Search for the cell housing the specified text and yield its (X, Y) center coordinate. 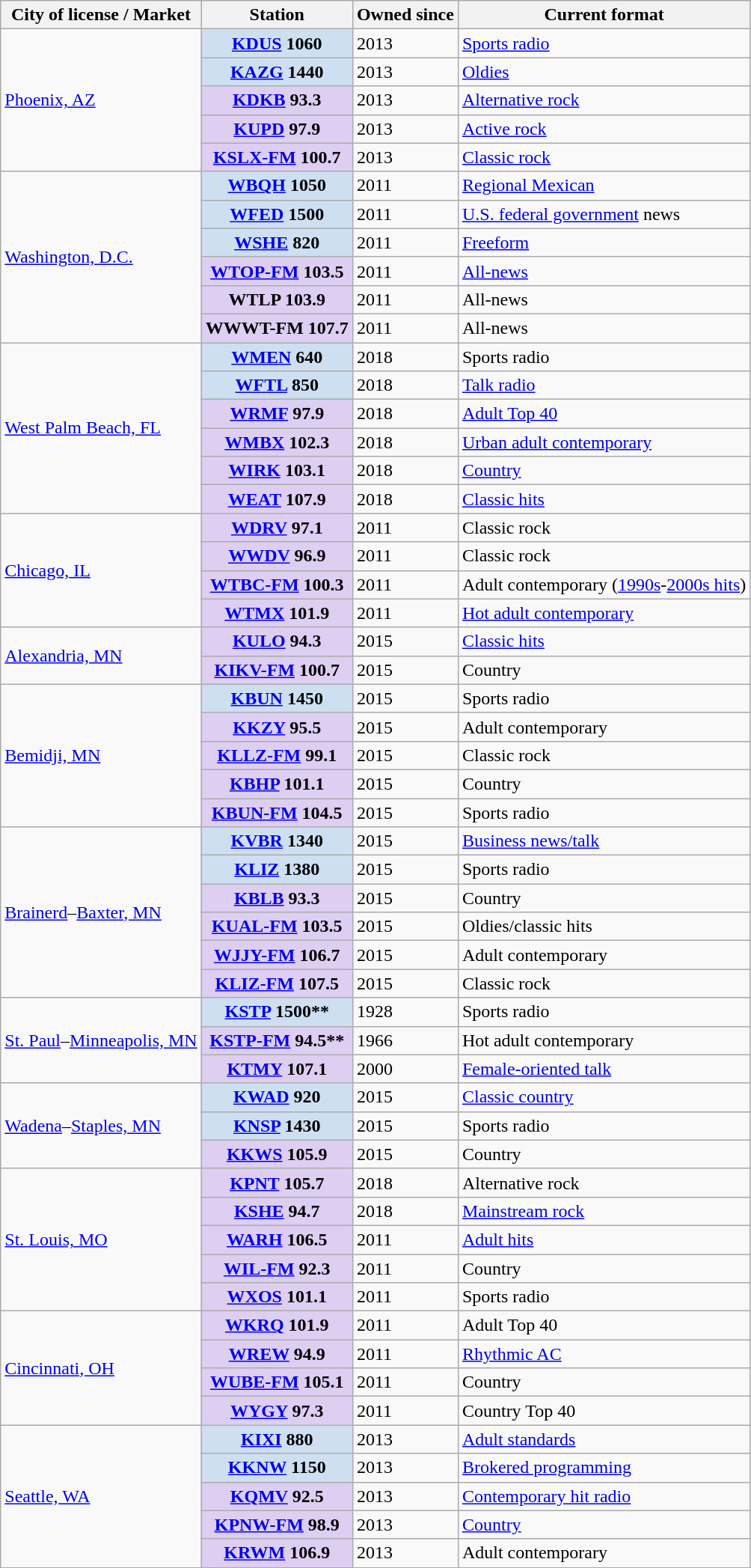
West Palm Beach, FL (101, 428)
WIL-FM 92.3 (277, 1269)
KRWM 106.9 (277, 1553)
KBLB 93.3 (277, 898)
KKNW 1150 (277, 1468)
KIKV-FM 100.7 (277, 670)
KPNT 105.7 (277, 1183)
WEAT 107.9 (277, 499)
KUPD 97.9 (277, 129)
KBUN 1450 (277, 698)
KTMY 107.1 (277, 1069)
1966 (405, 1040)
Seattle, WA (101, 1496)
KKWS 105.9 (277, 1154)
Classic country (604, 1097)
WARH 106.5 (277, 1239)
KSTP-FM 94.5** (277, 1040)
Contemporary hit radio (604, 1496)
KSHE 94.7 (277, 1211)
Bemidji, MN (101, 755)
Owned since (405, 15)
KDKB 93.3 (277, 100)
Regional Mexican (604, 186)
Female-oriented talk (604, 1069)
1928 (405, 1012)
WMBX 102.3 (277, 442)
Adult hits (604, 1239)
WTBC-FM 100.3 (277, 585)
U.S. federal government news (604, 214)
WDRV 97.1 (277, 528)
KBHP 101.1 (277, 784)
St. Paul–Minneapolis, MN (101, 1040)
KWAD 920 (277, 1097)
Freeform (604, 242)
Brokered programming (604, 1468)
Adult standards (604, 1439)
WUBE-FM 105.1 (277, 1382)
WXOS 101.1 (277, 1297)
WTOP-FM 103.5 (277, 271)
WWDV 96.9 (277, 556)
Wadena–Staples, MN (101, 1126)
WRMF 97.9 (277, 414)
Oldies/classic hits (604, 927)
KIXI 880 (277, 1439)
WSHE 820 (277, 242)
WTLP 103.9 (277, 299)
Country Top 40 (604, 1411)
Urban adult contemporary (604, 442)
KQMV 92.5 (277, 1496)
KBUN-FM 104.5 (277, 812)
Mainstream rock (604, 1211)
KLIZ-FM 107.5 (277, 983)
WBQH 1050 (277, 186)
WKRQ 101.9 (277, 1326)
WTMX 101.9 (277, 613)
Alexandria, MN (101, 656)
Washington, D.C. (101, 257)
KLLZ-FM 99.1 (277, 755)
WFTL 850 (277, 385)
WFED 1500 (277, 214)
Rhythmic AC (604, 1354)
KUAL-FM 103.5 (277, 927)
KPNW-FM 98.9 (277, 1525)
KLIZ 1380 (277, 870)
Adult contemporary (1990s-2000s hits) (604, 585)
Cincinnati, OH (101, 1368)
Active rock (604, 129)
WYGY 97.3 (277, 1411)
Phoenix, AZ (101, 100)
KNSP 1430 (277, 1126)
Oldies (604, 72)
KAZG 1440 (277, 72)
Talk radio (604, 385)
KDUS 1060 (277, 43)
Current format (604, 15)
KVBR 1340 (277, 841)
St. Louis, MO (101, 1239)
Business news/talk (604, 841)
City of license / Market (101, 15)
WMEN 640 (277, 357)
WWWT-FM 107.7 (277, 328)
2000 (405, 1069)
KSLX-FM 100.7 (277, 157)
KULO 94.3 (277, 641)
KKZY 95.5 (277, 727)
KSTP 1500** (277, 1012)
Station (277, 15)
Brainerd–Baxter, MN (101, 912)
WJJY-FM 106.7 (277, 955)
WREW 94.9 (277, 1354)
Chicago, IL (101, 570)
WIRK 103.1 (277, 471)
